Scan for the cell matching the given text and deliver its (x, y) coordinate at center. 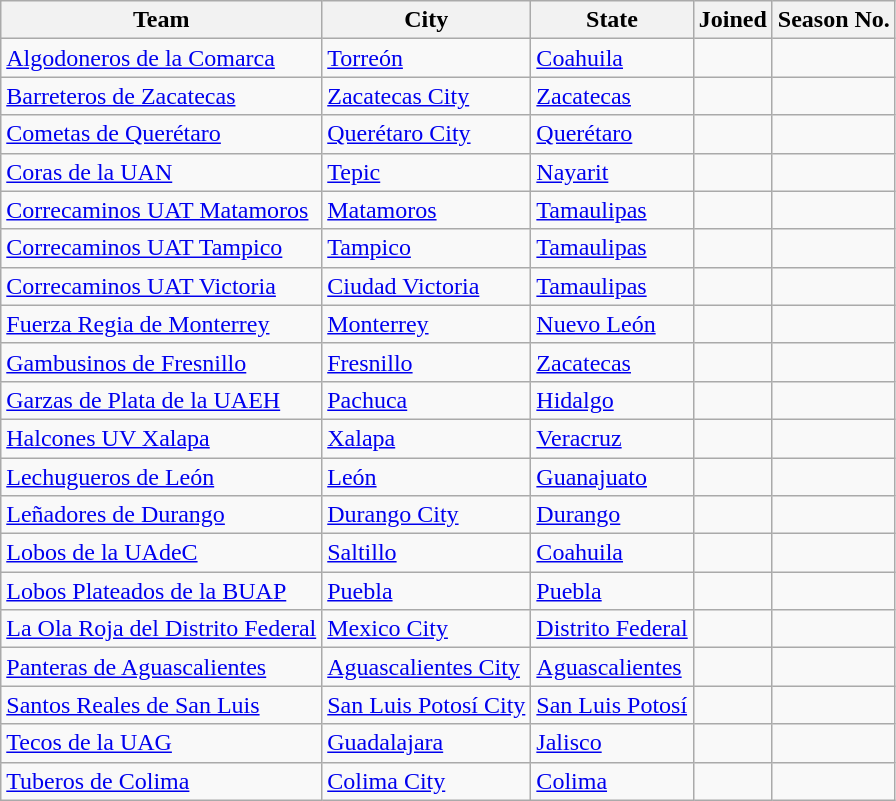
Durango City (426, 515)
Fresnillo (426, 362)
Season No. (834, 20)
Team (162, 20)
Hidalgo (612, 400)
Correcaminos UAT Matamoros (162, 210)
Algodoneros de la Comarca (162, 58)
Leñadores de Durango (162, 515)
Joined (732, 20)
Aguascalientes City (426, 667)
Lechugueros de León (162, 477)
Colima City (426, 781)
La Ola Roja del Distrito Federal (162, 629)
Colima (612, 781)
Distrito Federal (612, 629)
Ciudad Victoria (426, 286)
Lobos Plateados de la BUAP (162, 591)
Correcaminos UAT Victoria (162, 286)
León (426, 477)
Tuberos de Colima (162, 781)
Nuevo León (612, 324)
Jalisco (612, 743)
Tecos de la UAG (162, 743)
Mexico City (426, 629)
Tepic (426, 172)
Zacatecas City (426, 96)
Querétaro (612, 134)
City (426, 20)
Barreteros de Zacatecas (162, 96)
Panteras de Aguascalientes (162, 667)
Coras de la UAN (162, 172)
Fuerza Regia de Monterrey (162, 324)
Veracruz (612, 438)
Garzas de Plata de la UAEH (162, 400)
Nayarit (612, 172)
Halcones UV Xalapa (162, 438)
Cometas de Querétaro (162, 134)
State (612, 20)
Monterrey (426, 324)
Pachuca (426, 400)
Saltillo (426, 553)
San Luis Potosí City (426, 705)
Gambusinos de Fresnillo (162, 362)
Tampico (426, 248)
Xalapa (426, 438)
Lobos de la UAdeC (162, 553)
Guanajuato (612, 477)
Correcaminos UAT Tampico (162, 248)
Guadalajara (426, 743)
Torreón (426, 58)
Matamoros (426, 210)
Querétaro City (426, 134)
Aguascalientes (612, 667)
Durango (612, 515)
Santos Reales de San Luis (162, 705)
San Luis Potosí (612, 705)
